Scan for the cell matching the given text and deliver its (X, Y) coordinate at center. 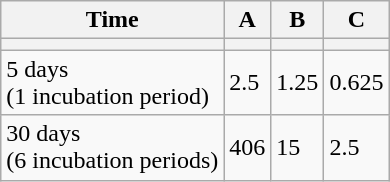
A (248, 20)
30 days (6 incubation periods) (112, 148)
0.625 (356, 82)
C (356, 20)
15 (298, 148)
B (298, 20)
1.25 (298, 82)
5 days (1 incubation period) (112, 82)
Time (112, 20)
406 (248, 148)
